Return (x, y) of the center of cell containing provided text 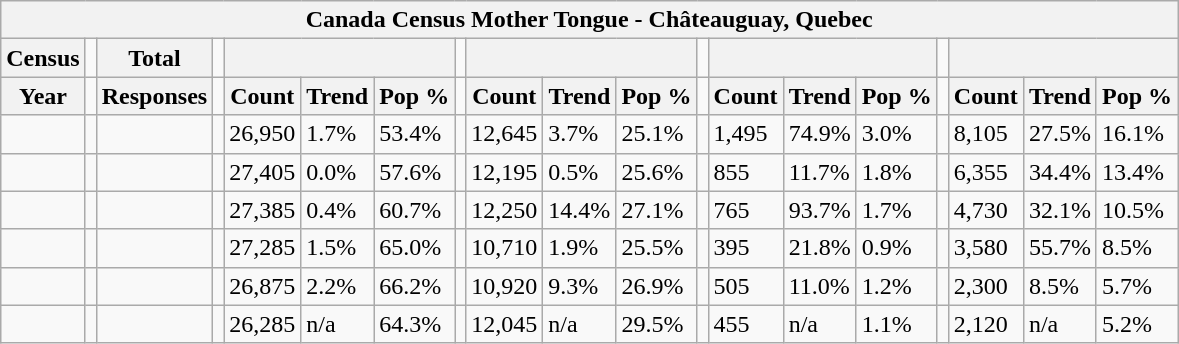
32.1% (1060, 210)
12,645 (504, 134)
2,300 (986, 286)
12,195 (504, 172)
1.8% (896, 172)
9.3% (580, 286)
26.9% (656, 286)
765 (746, 210)
27.5% (1060, 134)
65.0% (414, 248)
0.9% (896, 248)
26,875 (262, 286)
55.7% (1060, 248)
64.3% (414, 324)
66.2% (414, 286)
74.9% (820, 134)
25.6% (656, 172)
Census (43, 58)
10,710 (504, 248)
26,950 (262, 134)
8,105 (986, 134)
26,285 (262, 324)
34.4% (1060, 172)
53.4% (414, 134)
395 (746, 248)
2.2% (338, 286)
0.5% (580, 172)
4,730 (986, 210)
1.2% (896, 286)
27,405 (262, 172)
12,250 (504, 210)
Canada Census Mother Tongue - Châteauguay, Quebec (590, 20)
12,045 (504, 324)
21.8% (820, 248)
60.7% (414, 210)
505 (746, 286)
6,355 (986, 172)
14.4% (580, 210)
3.0% (896, 134)
Year (43, 96)
0.0% (338, 172)
16.1% (1136, 134)
5.2% (1136, 324)
Total (154, 58)
Responses (154, 96)
2,120 (986, 324)
3,580 (986, 248)
0.4% (338, 210)
855 (746, 172)
29.5% (656, 324)
25.1% (656, 134)
11.7% (820, 172)
10.5% (1136, 210)
27,285 (262, 248)
27,385 (262, 210)
93.7% (820, 210)
57.6% (414, 172)
27.1% (656, 210)
455 (746, 324)
1.1% (896, 324)
11.0% (820, 286)
1.5% (338, 248)
25.5% (656, 248)
13.4% (1136, 172)
3.7% (580, 134)
1,495 (746, 134)
5.7% (1136, 286)
10,920 (504, 286)
1.9% (580, 248)
